Find where the given text appears and provide that cell's center as (x, y) coordinate. 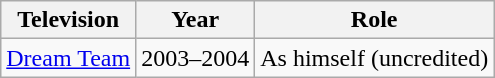
Year (196, 20)
As himself (uncredited) (374, 58)
2003–2004 (196, 58)
Role (374, 20)
Dream Team (68, 58)
Television (68, 20)
